Return (x, y) of the center of cell containing provided text 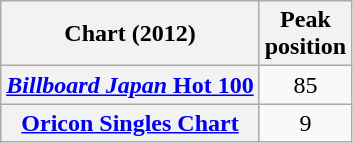
Billboard Japan Hot 100 (130, 85)
Chart (2012) (130, 34)
85 (305, 85)
Oricon Singles Chart (130, 123)
9 (305, 123)
Peakposition (305, 34)
